From the cell containing the given text, extract its center point as [x, y] coordinate. 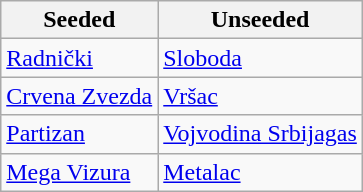
Mega Vizura [80, 172]
Crvena Zvezda [80, 96]
Unseeded [260, 20]
Sloboda [260, 58]
Vojvodina Srbijagas [260, 134]
Radnički [80, 58]
Metalac [260, 172]
Vršac [260, 96]
Partizan [80, 134]
Seeded [80, 20]
